Find where the given text appears and provide that cell's center as [x, y] coordinate. 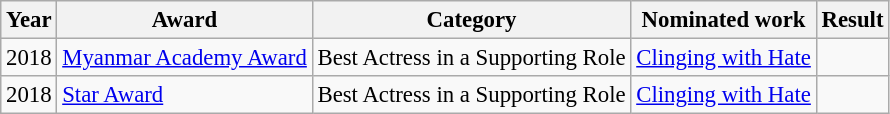
Award [184, 20]
Result [852, 20]
Nominated work [724, 20]
Category [472, 20]
Star Award [184, 95]
Myanmar Academy Award [184, 58]
Year [29, 20]
